Extract the (x, y) coordinate from the center of the cell holding the provided text.  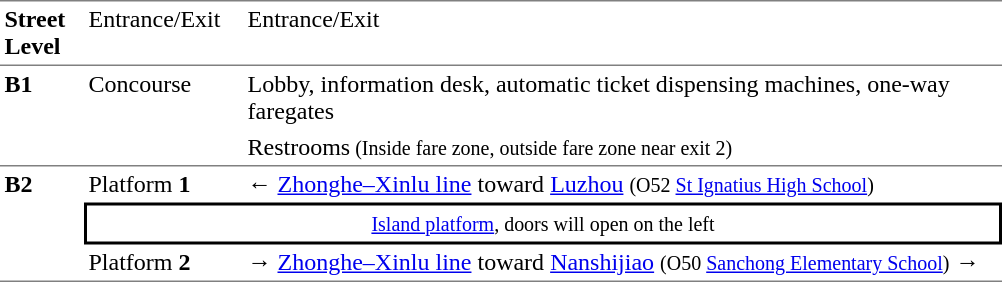
Island platform, doors will open on the left (543, 223)
Restrooms (Inside fare zone, outside fare zone near exit 2) (622, 148)
Lobby, information desk, automatic ticket dispensing machines, one-way faregates (622, 98)
Street Level (42, 33)
B1 (42, 116)
Platform 1 (164, 184)
→ Zhonghe–Xinlu line toward Nanshijiao (O50 Sanchong Elementary School) → (622, 263)
← Zhonghe–Xinlu line toward Luzhou (O52 St Ignatius High School) (622, 184)
Concourse (164, 116)
Platform 2 (164, 263)
B2 (42, 224)
